Find where the given text appears and provide that cell's center as (X, Y) coordinate. 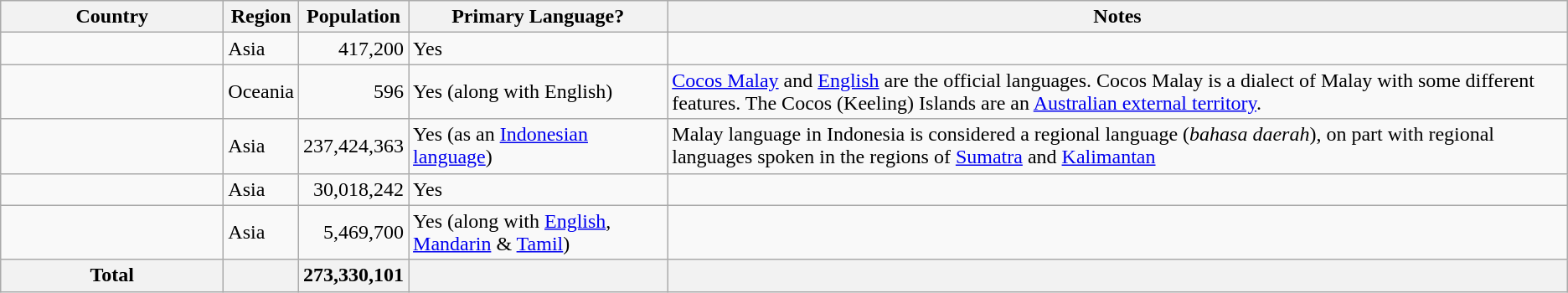
Yes (along with English, Mandarin & Tamil) (538, 233)
30,018,242 (353, 189)
273,330,101 (353, 275)
Oceania (261, 92)
Total (112, 275)
237,424,363 (353, 146)
5,469,700 (353, 233)
417,200 (353, 49)
Yes (along with English) (538, 92)
Yes (as an Indonesian language) (538, 146)
Primary Language? (538, 17)
596 (353, 92)
Notes (1117, 17)
Population (353, 17)
Region (261, 17)
Country (112, 17)
